Find where the given text appears and provide that cell's center as (x, y) coordinate. 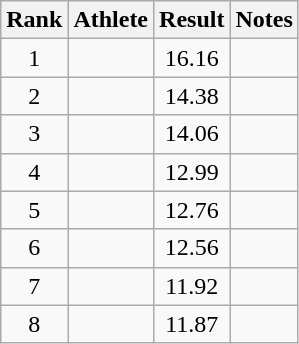
14.06 (192, 134)
12.99 (192, 172)
14.38 (192, 96)
6 (34, 248)
3 (34, 134)
Notes (264, 20)
11.92 (192, 286)
4 (34, 172)
Athlete (111, 20)
1 (34, 58)
12.76 (192, 210)
Rank (34, 20)
12.56 (192, 248)
8 (34, 324)
2 (34, 96)
Result (192, 20)
5 (34, 210)
7 (34, 286)
16.16 (192, 58)
11.87 (192, 324)
